Provide the [x, y] coordinate of the cell's center where the given text is located.  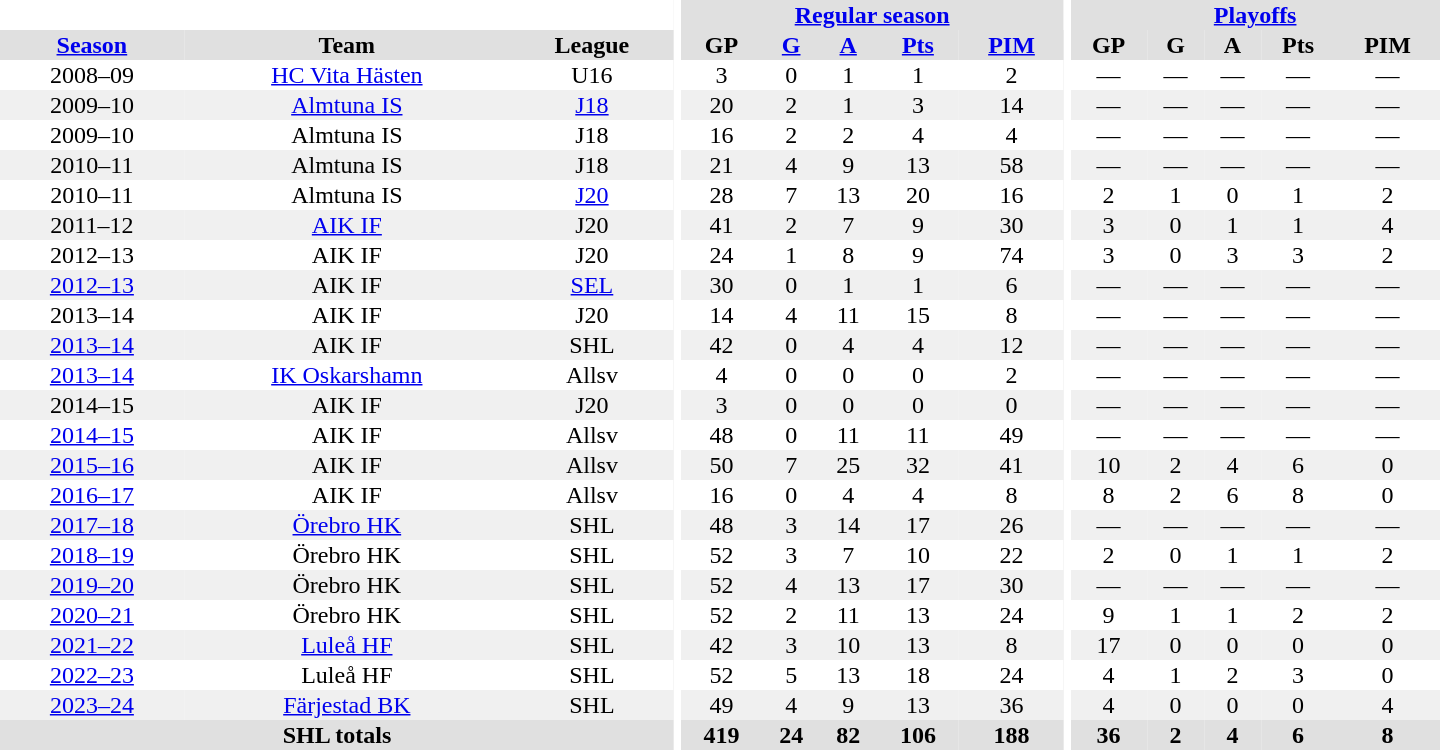
28 [721, 195]
Season [92, 45]
Färjestad BK [347, 705]
74 [1012, 255]
26 [1012, 525]
15 [918, 315]
50 [721, 465]
2018–19 [92, 555]
32 [918, 465]
Playoffs [1255, 15]
188 [1012, 735]
2008–09 [92, 75]
IK Oskarshamn [347, 375]
2019–20 [92, 585]
U16 [592, 75]
82 [848, 735]
League [592, 45]
21 [721, 165]
5 [792, 675]
2015–16 [92, 465]
Team [347, 45]
22 [1012, 555]
18 [918, 675]
2011–12 [92, 225]
2017–18 [92, 525]
2020–21 [92, 615]
2022–23 [92, 675]
25 [848, 465]
SEL [592, 285]
HC Vita Hästen [347, 75]
106 [918, 735]
2016–17 [92, 495]
12 [1012, 345]
SHL totals [337, 735]
2021–22 [92, 645]
58 [1012, 165]
419 [721, 735]
2023–24 [92, 705]
Regular season [872, 15]
